Return [X, Y] of the center of cell containing provided text 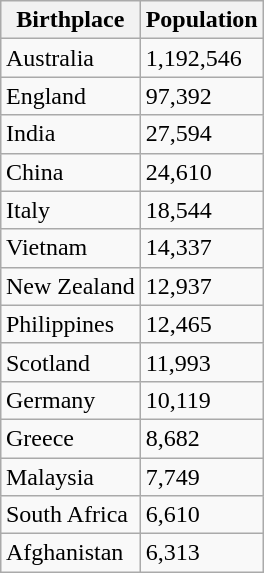
Vietnam [70, 248]
Birthplace [70, 20]
Greece [70, 438]
7,749 [202, 477]
6,610 [202, 515]
14,337 [202, 248]
12,465 [202, 324]
England [70, 96]
11,993 [202, 362]
97,392 [202, 96]
Philippines [70, 324]
18,544 [202, 210]
27,594 [202, 134]
10,119 [202, 400]
New Zealand [70, 286]
Malaysia [70, 477]
Scotland [70, 362]
Afghanistan [70, 553]
Germany [70, 400]
1,192,546 [202, 58]
24,610 [202, 172]
South Africa [70, 515]
12,937 [202, 286]
India [70, 134]
China [70, 172]
Population [202, 20]
8,682 [202, 438]
Italy [70, 210]
6,313 [202, 553]
Australia [70, 58]
